Extract the (X, Y) coordinate from the center of the cell holding the provided text.  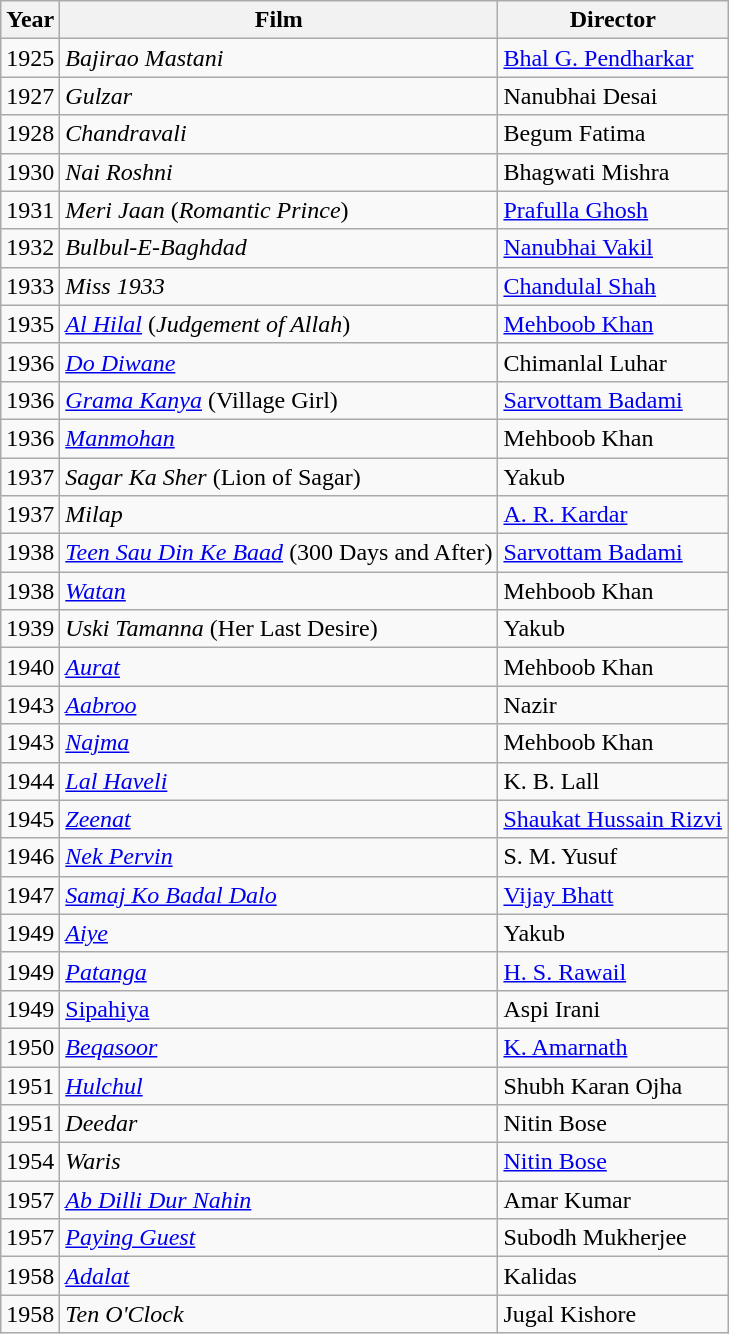
Chimanlal Luhar (613, 362)
Nazir (613, 705)
Amar Kumar (613, 1200)
Gulzar (279, 96)
Bhal G. Pendharkar (613, 58)
Subodh Mukherjee (613, 1238)
Kalidas (613, 1276)
1950 (30, 1047)
Najma (279, 743)
Deedar (279, 1124)
Waris (279, 1162)
Aiye (279, 933)
Aspi Irani (613, 1009)
Lal Haveli (279, 781)
Bajirao Mastani (279, 58)
Teen Sau Din Ke Baad (300 Days and After) (279, 553)
Uski Tamanna (Her Last Desire) (279, 629)
1931 (30, 210)
1939 (30, 629)
1930 (30, 172)
Manmohan (279, 438)
Samaj Ko Badal Dalo (279, 895)
K. B. Lall (613, 781)
A. R. Kardar (613, 515)
Adalat (279, 1276)
Nek Pervin (279, 857)
Sagar Ka Sher (Lion of Sagar) (279, 477)
Bhagwati Mishra (613, 172)
Year (30, 20)
Nai Roshni (279, 172)
1935 (30, 324)
K. Amarnath (613, 1047)
Nanubhai Desai (613, 96)
Sipahiya (279, 1009)
1944 (30, 781)
Shaukat Hussain Rizvi (613, 819)
Grama Kanya (Village Girl) (279, 400)
1933 (30, 286)
Paying Guest (279, 1238)
Bulbul-E-Baghdad (279, 248)
Ten O'Clock (279, 1314)
Watan (279, 591)
Aurat (279, 667)
1927 (30, 96)
Do Diwane (279, 362)
Chandulal Shah (613, 286)
Meri Jaan (Romantic Prince) (279, 210)
Chandravali (279, 134)
1928 (30, 134)
Shubh Karan Ojha (613, 1085)
H. S. Rawail (613, 971)
S. M. Yusuf (613, 857)
1954 (30, 1162)
1945 (30, 819)
1925 (30, 58)
1946 (30, 857)
Aabroo (279, 705)
Director (613, 20)
Milap (279, 515)
Begum Fatima (613, 134)
1947 (30, 895)
Ab Dilli Dur Nahin (279, 1200)
Miss 1933 (279, 286)
Hulchul (279, 1085)
Nanubhai Vakil (613, 248)
1932 (30, 248)
Vijay Bhatt (613, 895)
Beqasoor (279, 1047)
1940 (30, 667)
Jugal Kishore (613, 1314)
Film (279, 20)
Prafulla Ghosh (613, 210)
Al Hilal (Judgement of Allah) (279, 324)
Patanga (279, 971)
Zeenat (279, 819)
